Identify which cell holds the provided text, then report its [X, Y] central coordinate. 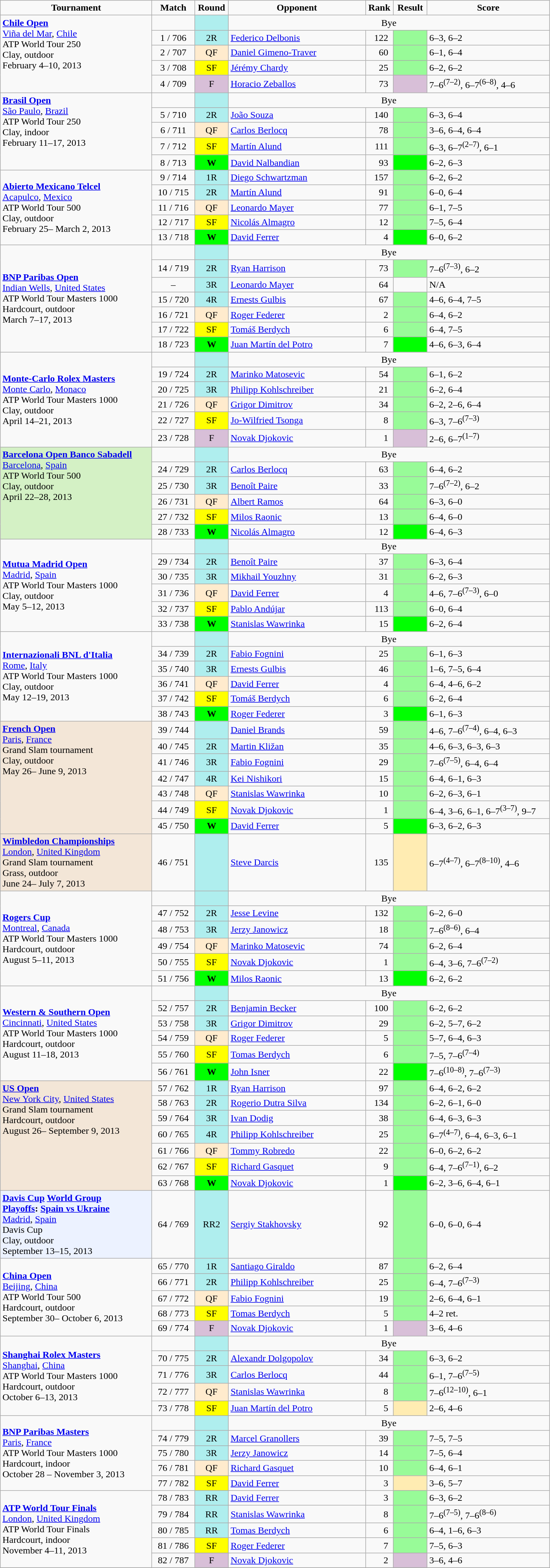
61 / 766 [174, 1151]
6–7(4–7), 6–4, 6–3, 6–1 [488, 1134]
13 / 718 [174, 237]
Barcelona Open Banco SabadellBarcelona, SpainATP World Tour 500Clay, outdoorApril 22–28, 2013 [76, 493]
Daniel Brands [297, 730]
Jo-Wilfried Tsonga [297, 420]
9 / 714 [174, 177]
19 / 724 [174, 375]
4–6, 6–3, 6–4 [488, 345]
56 / 761 [174, 1072]
6–4, 6–0 [488, 517]
82 / 787 [174, 1560]
2 / 707 [174, 53]
54 / 759 [174, 1038]
BNP Paribas Masters Paris, FranceATP World Tour Masters 1000 Hardcourt, indoor October 28 – November 3, 2013 [76, 1453]
69 / 774 [174, 1328]
63 [379, 469]
Alexandr Dolgopolov [297, 1358]
67 / 772 [174, 1298]
4–6, 7–6(7–3), 6–0 [488, 593]
4–2 ret. [488, 1313]
52 / 757 [174, 1008]
6 / 711 [174, 130]
6–2, 5–7, 6–2 [488, 1023]
Daniel Gimeno-Traver [297, 53]
38 / 743 [174, 714]
João Souza [297, 115]
28 / 733 [174, 532]
157 [379, 177]
2–6, 6–4, 6–1 [488, 1298]
35 / 740 [174, 669]
39 / 744 [174, 730]
6–4, 6–1, 6–3 [488, 778]
6–2, 6–0 [488, 913]
6–2, 2–6, 6–4 [488, 404]
John Isner [297, 1072]
Sergiy Stakhovsky [297, 1225]
6–2, 6–1, 6–0 [488, 1103]
Match [174, 8]
21 / 726 [174, 404]
4 / 709 [174, 84]
22 / 727 [174, 420]
RR2 [211, 1225]
Ivan Dodig [297, 1118]
Diego Schwartzman [297, 177]
Monte-Carlo Rolex MastersMonte Carlo, MonacoATP World Tour Masters 1000Clay, outdoorApril 14–21, 2013 [76, 399]
74 [379, 946]
77 / 782 [174, 1483]
60 / 765 [174, 1134]
3 / 708 [174, 68]
113 [379, 609]
Chile OpenViña del Mar, ChileATP World Tour 250Clay, outdoorFebruary 4–10, 2013 [76, 54]
6–3, 7–6(7–3) [488, 420]
81 / 786 [174, 1545]
25 / 730 [174, 486]
6–4, 3–6, 6–1, 6–7(3–7), 9–7 [488, 810]
6–4, 4–6, 6–2 [488, 684]
Opponent [297, 8]
6–1, 7–6(7–5) [488, 1375]
Shanghai Rolex Masters Shanghai, ChinaATP World Tour Masters 1000 Hardcourt, outdoor October 6–13, 2013 [76, 1375]
6–4, 7–6(7–1), 6–2 [488, 1167]
37 / 742 [174, 699]
18 / 723 [174, 345]
Western & Southern Open Cincinnati, United StatesATP World Tour Masters 1000 Hardcourt, outdoor August 11–18, 2013 [76, 1033]
French Open Paris, France Grand Slam tournament Clay, outdoor May 26– June 9, 2013 [76, 777]
132 [379, 913]
David Nalbandian [297, 162]
23 / 728 [174, 438]
44 / 749 [174, 810]
6–1, 6–4 [488, 53]
77 [379, 207]
Tommy Robredo [297, 1151]
6–4, 1–6, 6–3 [488, 1530]
64 / 769 [174, 1225]
65 / 770 [174, 1266]
7–6(7–5), 6–4, 6–4 [488, 762]
7 / 712 [174, 146]
6–4, 7–5 [488, 330]
Rogers Cup Montreal, CanadaATP World Tour Masters 1000 Hardcourt, outdoor August 5–11, 2013 [76, 938]
72 / 777 [174, 1392]
35 [379, 746]
38 [379, 1118]
Steve Darcis [297, 862]
37 [379, 562]
140 [379, 115]
67 [379, 299]
31 [379, 577]
18 [379, 930]
4–6, 6–3, 6–3, 6–3 [488, 746]
36 / 741 [174, 684]
Kei Nishikori [297, 778]
6–4, 6–2, 6–2 [488, 1088]
135 [379, 862]
Albert Ramos [297, 502]
2–6, 4–6 [488, 1408]
6–3, 6–0 [488, 502]
Internazionali BNL d'Italia Rome, ItalyATP World Tour Masters 1000 Clay, outdoor May 12–19, 2013 [76, 676]
27 / 732 [174, 517]
16 / 721 [174, 314]
Brasil OpenSão Paulo, BrazilATP World Tour 250Clay, indoorFebruary 11–17, 2013 [76, 131]
6–4, 6–1 [488, 1468]
BNP Paribas OpenIndian Wells, United StatesATP World Tour Masters 1000Hardcourt, outdoorMarch 7–17, 2013 [76, 299]
6–7(4–7), 6–7(8–10), 4–6 [488, 862]
– [174, 285]
Mutua Madrid OpenMadrid, SpainATP World Tour Masters 1000Clay, outdoorMay 5–12, 2013 [76, 586]
51 / 756 [174, 978]
6–2, 3–6, 6–4, 6–1 [488, 1183]
China OpenBeijing, ChinaATP World Tour 500Hardcourt, outdoorSeptember 30– October 6, 2013 [76, 1297]
Jesse Levine [297, 913]
59 [379, 730]
44 [379, 1375]
93 [379, 162]
6–1, 7–5 [488, 207]
79 / 784 [174, 1515]
71 / 776 [174, 1375]
14 [379, 1453]
9 [379, 1167]
6–4, 6–3, 6–3 [488, 1118]
6–1, 6–2 [488, 375]
1–6, 7–5, 6–4 [488, 669]
6–0, 6–2 [488, 237]
68 / 773 [174, 1313]
92 [379, 1225]
7–6(8–6), 6–4 [488, 930]
91 [379, 192]
6–4, 7–6(7–3) [488, 1282]
7–5, 6–3 [488, 1545]
74 / 779 [174, 1438]
4–6, 6–4, 7–5 [488, 299]
75 / 780 [174, 1453]
7–6(7–5), 7–6(8–6) [488, 1515]
134 [379, 1103]
43 / 748 [174, 793]
42 / 747 [174, 778]
7–6(7–2), 6–7(6–8), 4–6 [488, 84]
47 / 752 [174, 913]
6–2, 6–3, 6–1 [488, 793]
111 [379, 146]
24 / 729 [174, 469]
10 / 715 [174, 192]
57 / 762 [174, 1088]
34 / 739 [174, 654]
87 [379, 1266]
76 / 781 [174, 1468]
6–4, 6–3 [488, 532]
45 / 750 [174, 826]
50 / 755 [174, 962]
Martin Kližan [297, 746]
58 / 763 [174, 1103]
66 / 771 [174, 1282]
Result [410, 8]
39 [379, 1438]
54 [379, 375]
Wimbledon Championships London, United Kingdom Grand Slam tournament Grass, outdoor June 24– July 7, 2013 [76, 862]
N/A [488, 285]
100 [379, 1008]
Marcel Granollers [297, 1438]
Pablo Andújar [297, 609]
5–7, 6–4, 6–3 [488, 1038]
122 [379, 38]
12 / 717 [174, 222]
31 / 736 [174, 593]
Horacio Zeballos [297, 84]
7–5, 7–5 [488, 1438]
2–6, 6–7(1–7) [488, 438]
6–3, 6–2, 6–3 [488, 826]
19 [379, 1298]
30 / 735 [174, 577]
62 / 767 [174, 1167]
49 / 754 [174, 946]
7–6(7–3), 6–2 [488, 269]
17 / 722 [174, 330]
21 [379, 389]
3–6, 6–4, 6–4 [488, 130]
Abierto Mexicano TelcelAcapulco, MexicoATP World Tour 500Clay, outdoorFebruary 25– March 2, 2013 [76, 207]
7–6(7–2), 6–2 [488, 486]
6–0, 6–2, 6–2 [488, 1151]
14 / 719 [174, 269]
40 / 745 [174, 746]
Round [211, 8]
6–3, 6–7(2–7), 6–1 [488, 146]
Tournament [76, 8]
63 / 768 [174, 1183]
Jérémy Chardy [297, 68]
33 / 738 [174, 624]
11 / 716 [174, 207]
55 / 760 [174, 1055]
78 [379, 130]
15 / 720 [174, 299]
7–5, 7–6(7–4) [488, 1055]
4–6, 7–6(7–4), 6–4, 6–3 [488, 730]
Score [488, 8]
29 / 734 [174, 562]
1 / 706 [174, 38]
26 / 731 [174, 502]
5 / 710 [174, 115]
46 / 751 [174, 862]
Rank [379, 8]
46 [379, 669]
33 [379, 486]
Benjamin Becker [297, 1008]
32 / 737 [174, 609]
8 / 713 [174, 162]
Rogerio Dutra Silva [297, 1103]
59 / 764 [174, 1118]
70 / 775 [174, 1358]
6–4, 3–6, 7–6(7–2) [488, 962]
Santiago Giraldo [297, 1266]
78 / 783 [174, 1498]
20 / 725 [174, 389]
48 / 753 [174, 930]
73 / 778 [174, 1408]
97 [379, 1088]
53 / 758 [174, 1023]
US Open New York City, United States Grand Slam tournament Hardcourt, outdoor August 26– September 9, 2013 [76, 1136]
7–6(10–8), 7–6(7–3) [488, 1072]
ATP World Tour Finals London, United Kingdom ATP World Tour Finals Hardcourt, indoor November 4–11, 2013 [76, 1529]
60 [379, 53]
Federico Delbonis [297, 38]
6–0, 6–0, 6–4 [488, 1225]
Davis Cup World Group Playoffs: Spain vs Ukraine Madrid, Spain Davis Cup Clay, outdoor September 13–15, 2013 [76, 1225]
41 / 746 [174, 762]
7–6(12–10), 6–1 [488, 1392]
Mikhail Youzhny [297, 577]
3–6, 5–7 [488, 1483]
80 / 785 [174, 1530]
